Return [X, Y] of the center of cell containing provided text 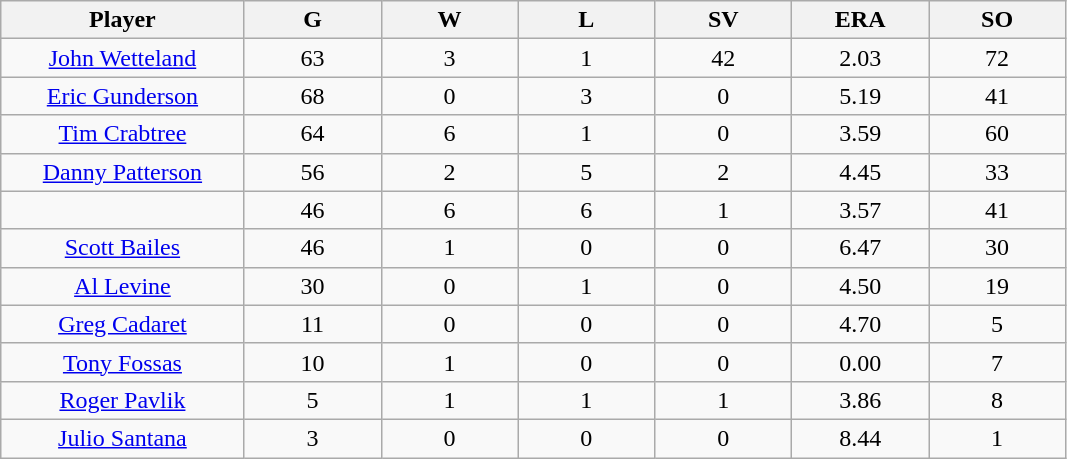
42 [724, 58]
19 [998, 286]
Danny Patterson [122, 172]
11 [312, 324]
SO [998, 20]
Tony Fossas [122, 362]
0.00 [860, 362]
Julio Santana [122, 438]
4.70 [860, 324]
72 [998, 58]
5.19 [860, 96]
ERA [860, 20]
8.44 [860, 438]
John Wetteland [122, 58]
Tim Crabtree [122, 134]
L [586, 20]
Al Levine [122, 286]
6.47 [860, 248]
2.03 [860, 58]
W [450, 20]
68 [312, 96]
10 [312, 362]
7 [998, 362]
8 [998, 400]
60 [998, 134]
33 [998, 172]
Eric Gunderson [122, 96]
4.45 [860, 172]
4.50 [860, 286]
Roger Pavlik [122, 400]
3.57 [860, 210]
G [312, 20]
SV [724, 20]
56 [312, 172]
3.59 [860, 134]
Scott Bailes [122, 248]
Player [122, 20]
63 [312, 58]
3.86 [860, 400]
Greg Cadaret [122, 324]
64 [312, 134]
